Return (X, Y) of the center of cell containing provided text 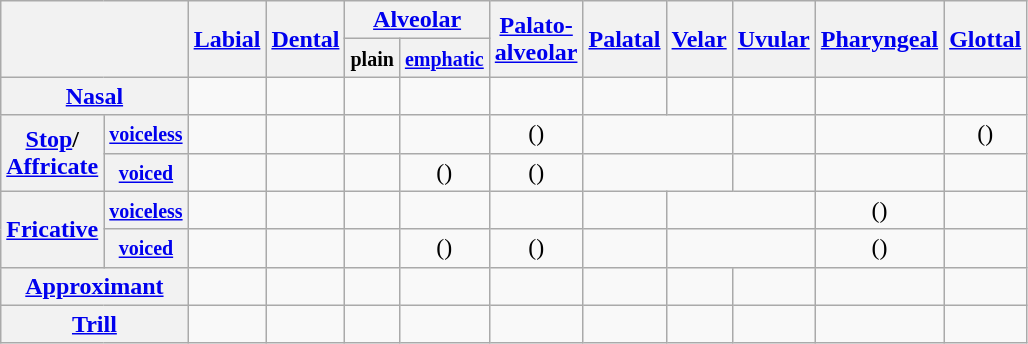
Velar (699, 39)
emphatic (444, 58)
Trill (94, 324)
Alveolar (417, 20)
Fricative (52, 229)
plain (372, 58)
Uvular (774, 39)
Palatal (624, 39)
Palato-alveolar (536, 39)
Glottal (986, 39)
Stop/Affricate (52, 153)
Pharyngeal (879, 39)
Nasal (94, 96)
Labial (227, 39)
Dental (306, 39)
Approximant (94, 286)
